Identify which cell holds the provided text, then report its (x, y) central coordinate. 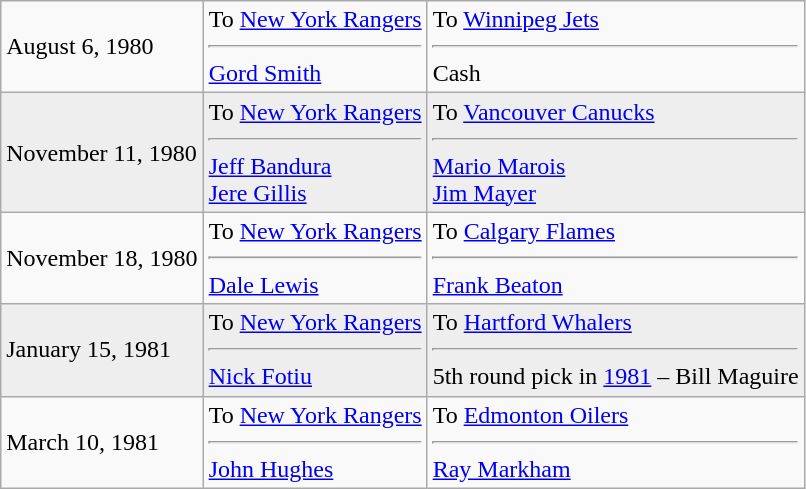
August 6, 1980 (102, 47)
To Hartford Whalers5th round pick in 1981 – Bill Maguire (616, 350)
January 15, 1981 (102, 350)
To New York RangersJohn Hughes (315, 442)
November 18, 1980 (102, 258)
To New York RangersJeff Bandura Jere Gillis (315, 152)
To Edmonton OilersRay Markham (616, 442)
To Calgary FlamesFrank Beaton (616, 258)
To New York RangersNick Fotiu (315, 350)
To Vancouver CanucksMario Marois Jim Mayer (616, 152)
To New York RangersGord Smith (315, 47)
November 11, 1980 (102, 152)
To New York RangersDale Lewis (315, 258)
March 10, 1981 (102, 442)
To Winnipeg JetsCash (616, 47)
